Scan for the cell matching the given text and deliver its (x, y) coordinate at center. 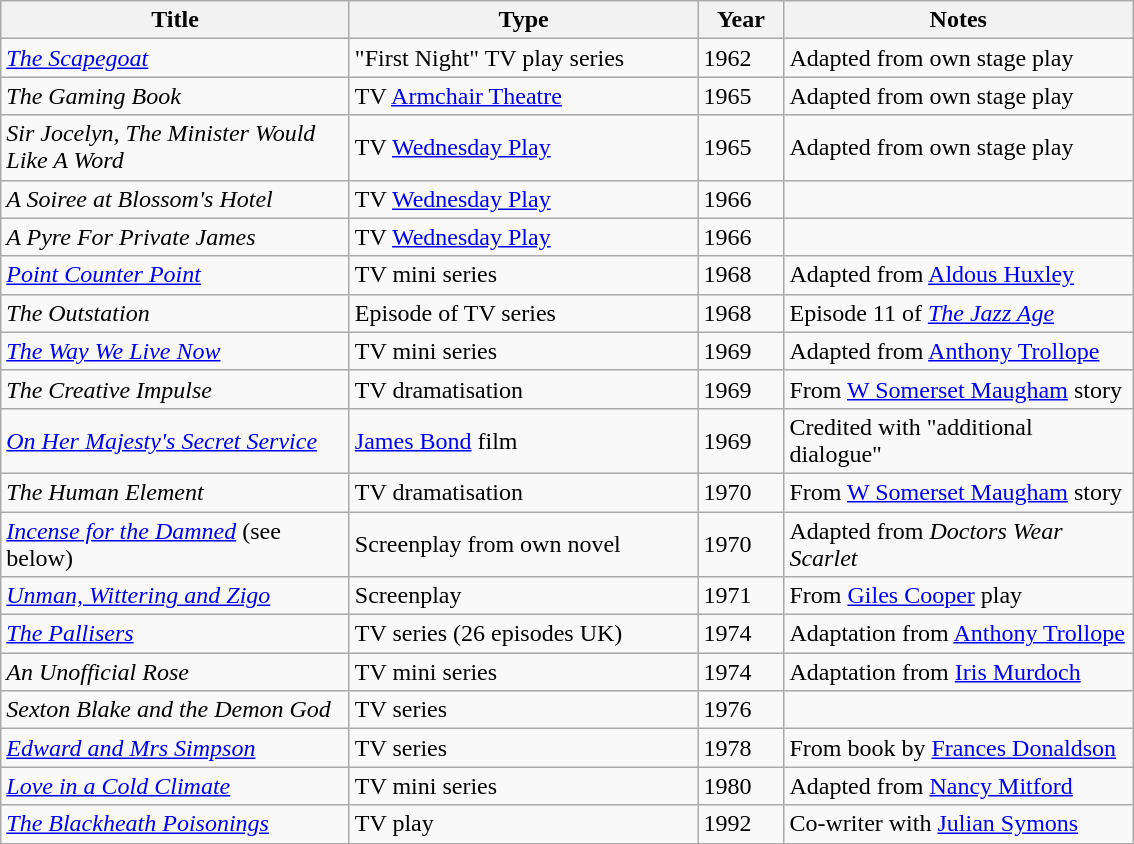
A Soiree at Blossom's Hotel (176, 199)
From Giles Cooper play (958, 596)
TV Armchair Theatre (524, 96)
The Way We Live Now (176, 351)
The Creative Impulse (176, 389)
1976 (741, 710)
Unman, Wittering and Zigo (176, 596)
Adaptation from Iris Murdoch (958, 672)
James Bond film (524, 440)
The Outstation (176, 313)
Point Counter Point (176, 275)
1978 (741, 748)
Co-writer with Julian Symons (958, 824)
Year (741, 20)
1962 (741, 58)
Credited with "additional dialogue" (958, 440)
1971 (741, 596)
Adapted from Nancy Mitford (958, 786)
Edward and Mrs Simpson (176, 748)
The Scapegoat (176, 58)
Adapted from Anthony Trollope (958, 351)
Episode of TV series (524, 313)
Adapted from Doctors Wear Scarlet (958, 544)
The Human Element (176, 492)
On Her Majesty's Secret Service (176, 440)
TV series (26 episodes UK) (524, 634)
The Pallisers (176, 634)
Incense for the Damned (see below) (176, 544)
Type (524, 20)
An Unofficial Rose (176, 672)
Sexton Blake and the Demon God (176, 710)
The Blackheath Poisonings (176, 824)
Adaptation from Anthony Trollope (958, 634)
Title (176, 20)
Adapted from Aldous Huxley (958, 275)
1980 (741, 786)
From book by Frances Donaldson (958, 748)
The Gaming Book (176, 96)
1992 (741, 824)
Notes (958, 20)
Screenplay (524, 596)
Episode 11 of The Jazz Age (958, 313)
Sir Jocelyn, The Minister Would Like A Word (176, 148)
Screenplay from own novel (524, 544)
A Pyre For Private James (176, 237)
"First Night" TV play series (524, 58)
TV play (524, 824)
Love in a Cold Climate (176, 786)
